Identify which cell holds the provided text, then report its (X, Y) central coordinate. 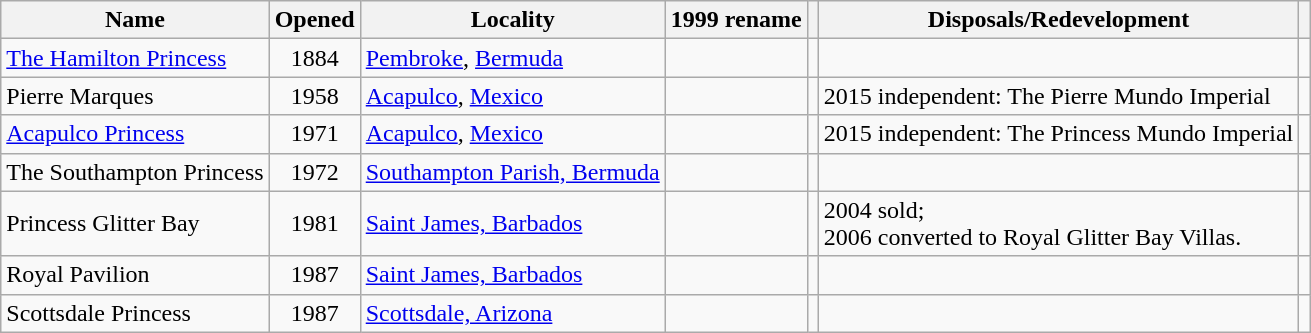
The Southampton Princess (135, 172)
2004 sold;2006 converted to Royal Glitter Bay Villas. (1058, 224)
Name (135, 20)
Scottsdale, Arizona (512, 313)
Princess Glitter Bay (135, 224)
2015 independent: The Princess Mundo Imperial (1058, 134)
Locality (512, 20)
1981 (314, 224)
1884 (314, 58)
1972 (314, 172)
Scottsdale Princess (135, 313)
Southampton Parish, Bermuda (512, 172)
Disposals/Redevelopment (1058, 20)
2015 independent: The Pierre Mundo Imperial (1058, 96)
Acapulco Princess (135, 134)
1971 (314, 134)
Opened (314, 20)
Royal Pavilion (135, 275)
1958 (314, 96)
Pierre Marques (135, 96)
1999 rename (736, 20)
Pembroke, Bermuda (512, 58)
The Hamilton Princess (135, 58)
